Locate the cell with the specified text and output its [X, Y] center coordinate. 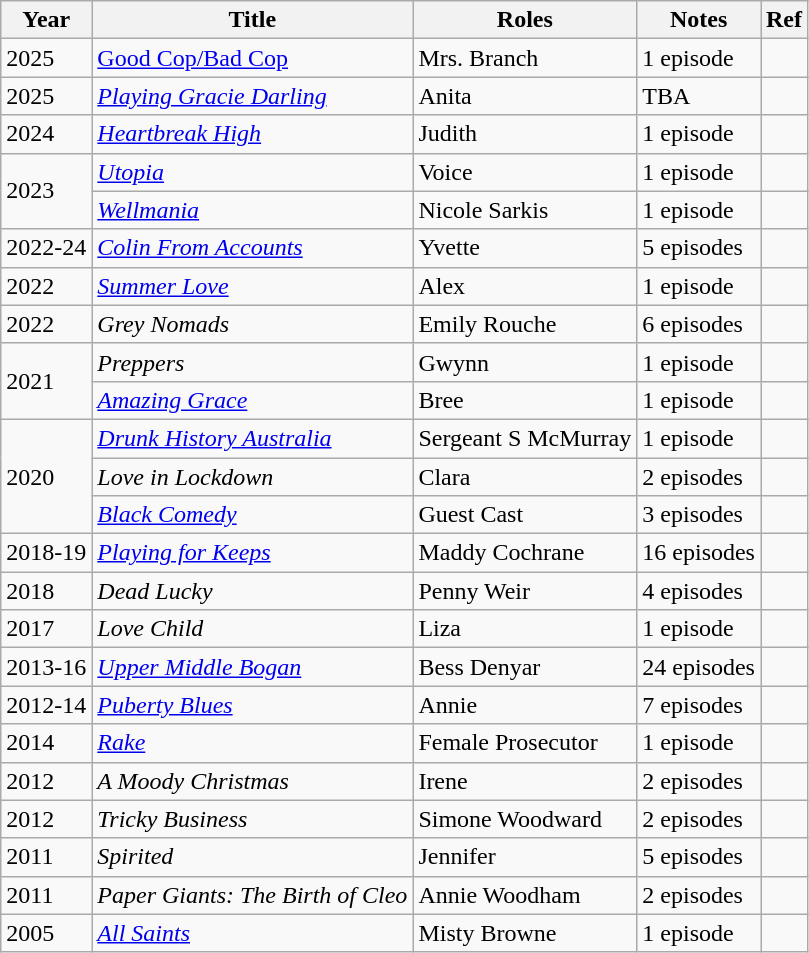
16 episodes [699, 553]
Tricky Business [252, 819]
Drunk History Australia [252, 438]
Notes [699, 20]
Roles [525, 20]
All Saints [252, 933]
Liza [525, 629]
Upper Middle Bogan [252, 667]
Colin From Accounts [252, 248]
2020 [46, 476]
Rake [252, 743]
Penny Weir [525, 591]
2018 [46, 591]
Preppers [252, 362]
Simone Woodward [525, 819]
Utopia [252, 172]
Misty Browne [525, 933]
2014 [46, 743]
2013-16 [46, 667]
2018-19 [46, 553]
Heartbreak High [252, 134]
Alex [525, 286]
Maddy Cochrane [525, 553]
Playing for Keeps [252, 553]
Summer Love [252, 286]
Clara [525, 477]
Sergeant S McMurray [525, 438]
4 episodes [699, 591]
Spirited [252, 857]
Ref [784, 20]
Wellmania [252, 210]
Jennifer [525, 857]
2017 [46, 629]
Nicole Sarkis [525, 210]
Mrs. Branch [525, 58]
Title [252, 20]
Good Cop/Bad Cop [252, 58]
Puberty Blues [252, 705]
24 episodes [699, 667]
Emily Rouche [525, 324]
2023 [46, 191]
Playing Gracie Darling [252, 96]
Paper Giants: The Birth of Cleo [252, 895]
6 episodes [699, 324]
Bess Denyar [525, 667]
Anita [525, 96]
Amazing Grace [252, 400]
2021 [46, 381]
2024 [46, 134]
2022-24 [46, 248]
Judith [525, 134]
Guest Cast [525, 515]
Dead Lucky [252, 591]
Yvette [525, 248]
Voice [525, 172]
Black Comedy [252, 515]
2005 [46, 933]
Annie Woodham [525, 895]
Female Prosecutor [525, 743]
Year [46, 20]
Annie [525, 705]
Irene [525, 781]
Love in Lockdown [252, 477]
Love Child [252, 629]
7 episodes [699, 705]
Gwynn [525, 362]
Bree [525, 400]
A Moody Christmas [252, 781]
2012-14 [46, 705]
Grey Nomads [252, 324]
TBA [699, 96]
3 episodes [699, 515]
